Return the [X, Y] coordinate for the center point of the cell that contains the specified text.  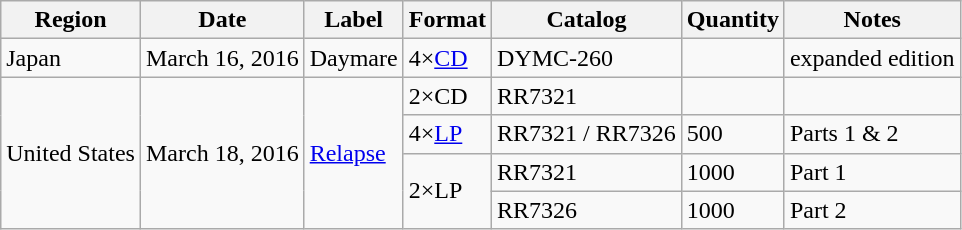
Notes [872, 20]
4×CD [447, 58]
United States [71, 153]
March 16, 2016 [222, 58]
Label [354, 20]
2×LP [447, 191]
DYMC-260 [587, 58]
2×CD [447, 96]
Date [222, 20]
Quantity [732, 20]
Parts 1 & 2 [872, 134]
March 18, 2016 [222, 153]
4×LP [447, 134]
Japan [71, 58]
Daymare [354, 58]
Relapse [354, 153]
RR7326 [587, 210]
Part 1 [872, 172]
500 [732, 134]
Region [71, 20]
Format [447, 20]
Catalog [587, 20]
expanded edition [872, 58]
Part 2 [872, 210]
RR7321 / RR7326 [587, 134]
